Scan for the cell matching the given text and deliver its [x, y] coordinate at center. 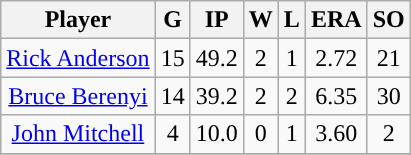
ERA [336, 20]
Player [78, 20]
L [292, 20]
10.0 [216, 134]
30 [388, 96]
3.60 [336, 134]
0 [260, 134]
15 [172, 58]
39.2 [216, 96]
4 [172, 134]
W [260, 20]
14 [172, 96]
Rick Anderson [78, 58]
G [172, 20]
John Mitchell [78, 134]
21 [388, 58]
6.35 [336, 96]
2.72 [336, 58]
IP [216, 20]
SO [388, 20]
49.2 [216, 58]
Bruce Berenyi [78, 96]
